Provide the [x, y] coordinate of the cell's center where the given text is located.  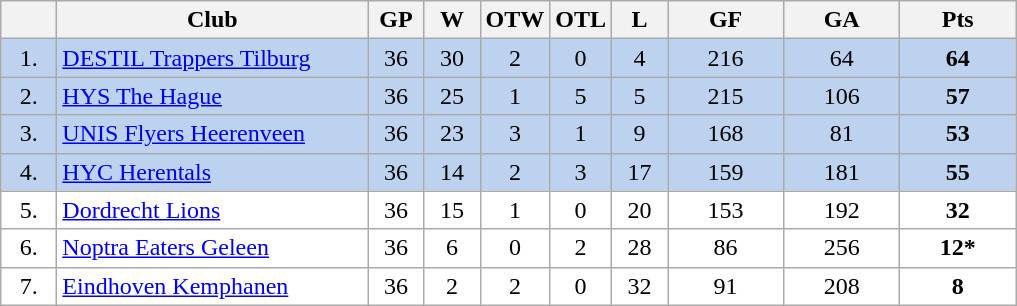
20 [640, 210]
9 [640, 134]
W [452, 20]
25 [452, 96]
Dordrecht Lions [212, 210]
Club [212, 20]
53 [958, 134]
Eindhoven Kemphanen [212, 286]
30 [452, 58]
HYC Herentals [212, 172]
OTL [581, 20]
55 [958, 172]
256 [842, 248]
UNIS Flyers Heerenveen [212, 134]
216 [726, 58]
Pts [958, 20]
6. [29, 248]
8 [958, 286]
153 [726, 210]
HYS The Hague [212, 96]
215 [726, 96]
L [640, 20]
6 [452, 248]
GA [842, 20]
DESTIL Trappers Tilburg [212, 58]
14 [452, 172]
23 [452, 134]
181 [842, 172]
OTW [515, 20]
5. [29, 210]
192 [842, 210]
159 [726, 172]
91 [726, 286]
2. [29, 96]
106 [842, 96]
4 [640, 58]
15 [452, 210]
168 [726, 134]
Noptra Eaters Geleen [212, 248]
208 [842, 286]
17 [640, 172]
3. [29, 134]
12* [958, 248]
86 [726, 248]
4. [29, 172]
GF [726, 20]
81 [842, 134]
57 [958, 96]
7. [29, 286]
28 [640, 248]
GP [396, 20]
1. [29, 58]
